Locate the cell with the specified text and output its (X, Y) center coordinate. 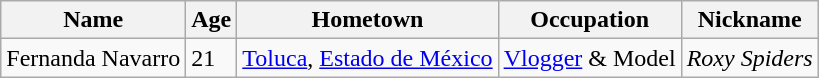
Vlogger & Model (590, 58)
Nickname (750, 20)
Occupation (590, 20)
Fernanda Navarro (94, 58)
Toluca, Estado de México (368, 58)
Age (212, 20)
Name (94, 20)
Roxy Spiders (750, 58)
Hometown (368, 20)
21 (212, 58)
